Identify which cell holds the provided text, then report its [X, Y] central coordinate. 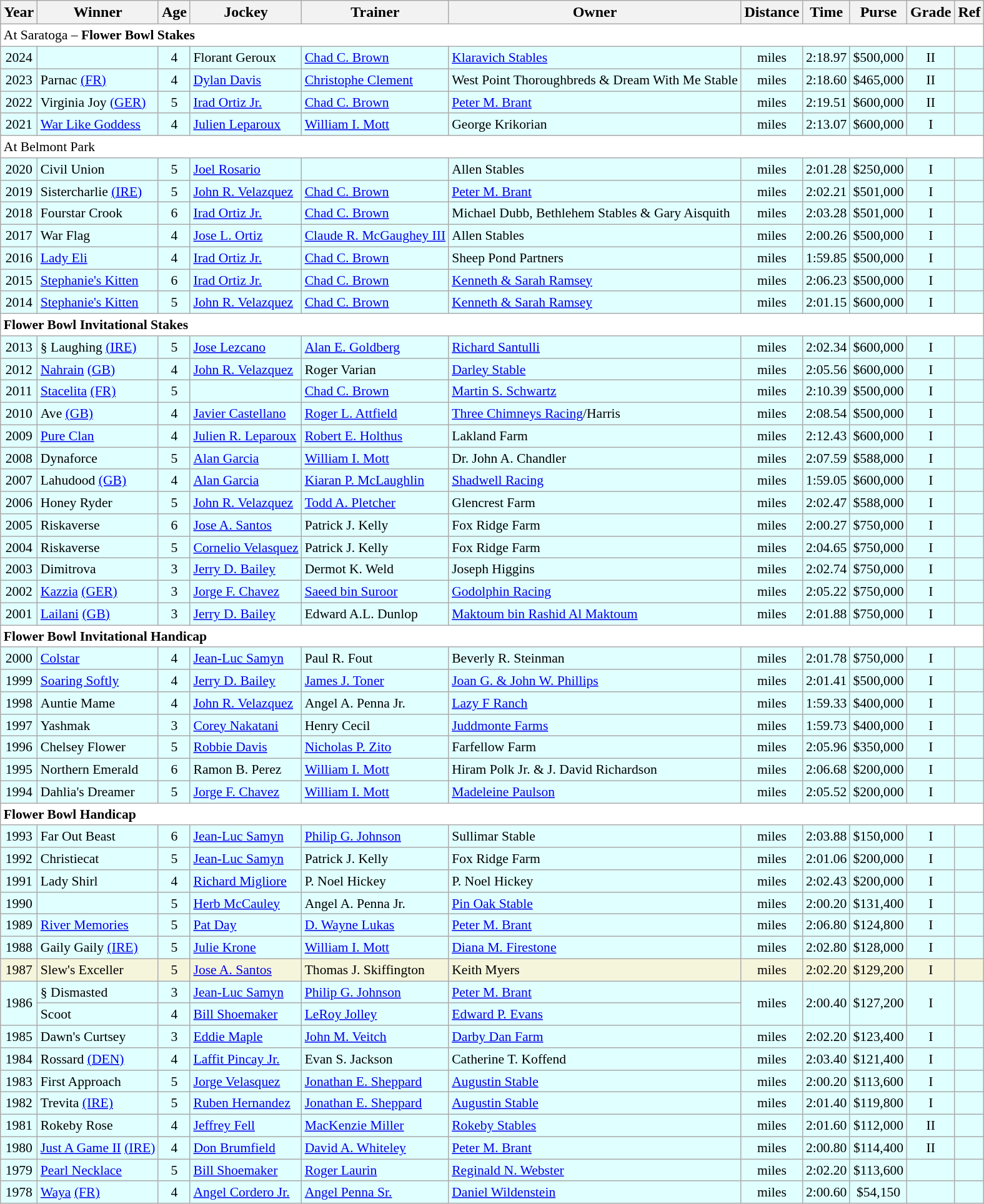
Sullimar Stable [595, 836]
Reginald N. Webster [595, 1170]
2015 [19, 280]
Herb McCauley [246, 903]
2:06.68 [826, 769]
Age [174, 12]
War Flag [98, 235]
2:04.65 [826, 547]
Honey Ryder [98, 503]
1995 [19, 769]
Michael Dubb, Bethlehem Stables & Gary Aisquith [595, 214]
Richard Santulli [595, 347]
Virginia Joy (GER) [98, 102]
Jeffrey Fell [246, 1125]
Shadwell Racing [595, 480]
2008 [19, 458]
2:18.97 [826, 57]
2:13.07 [826, 124]
1999 [19, 681]
Jorge Velasquez [246, 1081]
1986 [19, 1003]
1996 [19, 748]
$127,200 [878, 1003]
2:01.40 [826, 1103]
2:00.80 [826, 1148]
1:59.73 [826, 725]
2023 [19, 80]
Saeed bin Suroor [375, 591]
Pure Clan [98, 436]
2000 [19, 658]
2002 [19, 591]
Joel Rosario [246, 169]
2:03.28 [826, 214]
2:05.56 [826, 369]
Slew's Exceller [98, 970]
Richard Migliore [246, 881]
Ref [970, 12]
Jose L. Ortiz [246, 235]
Pearl Necklace [98, 1170]
Winner [98, 12]
1988 [19, 947]
Fourstar Crook [98, 214]
Henry Cecil [375, 725]
Jockey [246, 12]
2:05.52 [826, 792]
MacKenzie Miller [375, 1125]
Rokeby Rose [98, 1125]
2:05.96 [826, 748]
$54,150 [878, 1192]
2:18.60 [826, 80]
1993 [19, 836]
Joseph Higgins [595, 570]
Grade [931, 12]
2019 [19, 191]
2014 [19, 302]
Gaily Gaily (IRE) [98, 947]
1980 [19, 1148]
1990 [19, 903]
Trevita (IRE) [98, 1103]
2:01.41 [826, 681]
$112,000 [878, 1125]
Christiecat [98, 859]
War Like Goddess [98, 124]
$465,000 [878, 80]
Martin S. Schwartz [595, 392]
Stacelita (FR) [98, 392]
2:02.43 [826, 881]
2016 [19, 258]
Joan G. & John W. Phillips [595, 681]
LeRoy Jolley [375, 1014]
2017 [19, 235]
Christophe Clement [375, 80]
Ramon B. Perez [246, 769]
George Krikorian [595, 124]
$119,800 [878, 1103]
2022 [19, 102]
$128,000 [878, 947]
Eddie Maple [246, 1037]
2:01.60 [826, 1125]
Catherine T. Koffend [595, 1059]
Edward A.L. Dunlop [375, 614]
$131,400 [878, 903]
Don Brumfield [246, 1148]
Flower Bowl Handicap [492, 814]
2004 [19, 547]
$250,000 [878, 169]
Scoot [98, 1014]
2:02.47 [826, 503]
Nahrain (GB) [98, 369]
2013 [19, 347]
John M. Veitch [375, 1037]
Daniel Wildenstein [595, 1192]
2:02.34 [826, 347]
1992 [19, 859]
James J. Toner [375, 681]
Robbie Davis [246, 748]
Alan E. Goldberg [375, 347]
2:03.40 [826, 1059]
2:00.60 [826, 1192]
Julien R. Leparoux [246, 436]
Roger Laurin [375, 1170]
Year [19, 12]
2011 [19, 392]
Far Out Beast [98, 836]
Klaravich Stables [595, 57]
$114,400 [878, 1148]
2010 [19, 413]
Nicholas P. Zito [375, 748]
2:08.54 [826, 413]
Roger Varian [375, 369]
Pat Day [246, 925]
Owner [595, 12]
Godolphin Racing [595, 591]
Lazy F Ranch [595, 703]
Darby Dan Farm [595, 1037]
1978 [19, 1192]
West Point Thoroughbreds & Dream With Me Stable [595, 80]
Lady Shirl [98, 881]
Cornelio Velasquez [246, 547]
Lady Eli [98, 258]
2024 [19, 57]
Edward P. Evans [595, 1014]
2020 [19, 169]
1987 [19, 970]
Julien Leparoux [246, 124]
1:59.33 [826, 703]
Dylan Davis [246, 80]
1984 [19, 1059]
Lahudood (GB) [98, 480]
1981 [19, 1125]
Sheep Pond Partners [595, 258]
Glencrest Farm [595, 503]
1983 [19, 1081]
David A. Whiteley [375, 1148]
At Saratoga – Flower Bowl Stakes [492, 36]
Madeleine Paulson [595, 792]
Flower Bowl Invitational Handicap [492, 636]
$350,000 [878, 748]
Darley Stable [595, 369]
2:10.39 [826, 392]
Lakland Farm [595, 436]
Rokeby Stables [595, 1125]
Purse [878, 12]
1982 [19, 1103]
2:02.74 [826, 570]
$150,000 [878, 836]
2:06.23 [826, 280]
First Approach [98, 1081]
2:19.51 [826, 102]
Corey Nakatani [246, 725]
1991 [19, 881]
Distance [772, 12]
2:03.88 [826, 836]
2006 [19, 503]
1:59.85 [826, 258]
2:07.59 [826, 458]
Trainer [375, 12]
2001 [19, 614]
Time [826, 12]
Diana M. Firestone [595, 947]
Maktoum bin Rashid Al Maktoum [595, 614]
$129,200 [878, 970]
2:01.88 [826, 614]
2021 [19, 124]
Northern Emerald [98, 769]
River Memories [98, 925]
1994 [19, 792]
2:01.15 [826, 302]
Kiaran P. McLaughlin [375, 480]
2:02.80 [826, 947]
Flower Bowl Invitational Stakes [492, 325]
Colstar [98, 658]
2:12.43 [826, 436]
Angel Cordero Jr. [246, 1192]
Kazzia (GER) [98, 591]
2:02.21 [826, 191]
Pin Oak Stable [595, 903]
Dermot K. Weld [375, 570]
1985 [19, 1037]
Julie Krone [246, 947]
2009 [19, 436]
Laffit Pincay Jr. [246, 1059]
Farfellow Farm [595, 748]
2:00.27 [826, 525]
2:01.78 [826, 658]
Dimitrova [98, 570]
Evan S. Jackson [375, 1059]
Dr. John A. Chandler [595, 458]
Chelsey Flower [98, 748]
2012 [19, 369]
Keith Myers [595, 970]
2:06.80 [826, 925]
2:05.22 [826, 591]
2:01.06 [826, 859]
2005 [19, 525]
Ave (GB) [98, 413]
Todd A. Pletcher [375, 503]
2018 [19, 214]
Robert E. Holthus [375, 436]
1997 [19, 725]
2:01.28 [826, 169]
2:00.26 [826, 235]
$124,800 [878, 925]
Jose Lezcano [246, 347]
§ Dismasted [98, 992]
Ruben Hernandez [246, 1103]
2007 [19, 480]
Dawn's Curtsey [98, 1037]
Yashmak [98, 725]
1:59.05 [826, 480]
1989 [19, 925]
Civil Union [98, 169]
Claude R. McGaughey III [375, 235]
Dahlia's Dreamer [98, 792]
Javier Castellano [246, 413]
Parnac (FR) [98, 80]
$121,400 [878, 1059]
Rossard (DEN) [98, 1059]
Angel Penna Sr. [375, 1192]
Sistercharlie (IRE) [98, 191]
Juddmonte Farms [595, 725]
Beverly R. Steinman [595, 658]
1998 [19, 703]
Auntie Mame [98, 703]
1979 [19, 1170]
Waya (FR) [98, 1192]
Lailani (GB) [98, 614]
Paul R. Fout [375, 658]
Soaring Softly [98, 681]
Hiram Polk Jr. & J. David Richardson [595, 769]
Roger L. Attfield [375, 413]
Florant Geroux [246, 57]
2003 [19, 570]
§ Laughing (IRE) [98, 347]
$123,400 [878, 1037]
Three Chimneys Racing/Harris [595, 413]
D. Wayne Lukas [375, 925]
2:00.40 [826, 1003]
Dynaforce [98, 458]
At Belmont Park [492, 147]
Just A Game II (IRE) [98, 1148]
Thomas J. Skiffington [375, 970]
